From the cell containing the given text, extract its center point as (x, y) coordinate. 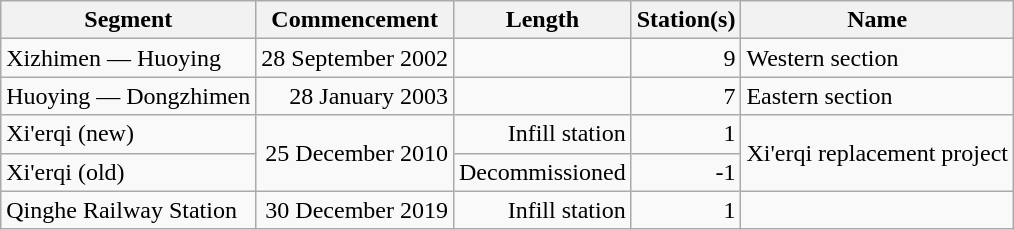
Xi'erqi replacement project (878, 153)
28 September 2002 (355, 58)
Western section (878, 58)
Qinghe Railway Station (128, 210)
Decommissioned (542, 172)
Xi'erqi (new) (128, 134)
Xi'erqi (old) (128, 172)
30 December 2019 (355, 210)
Xizhimen — Huoying (128, 58)
Commencement (355, 20)
7 (686, 96)
Length (542, 20)
Name (878, 20)
28 January 2003 (355, 96)
Huoying — Dongzhimen (128, 96)
25 December 2010 (355, 153)
Eastern section (878, 96)
Station(s) (686, 20)
Segment (128, 20)
-1 (686, 172)
9 (686, 58)
